Capture the cell that displays the provided text and extract its [X, Y] central coordinate. 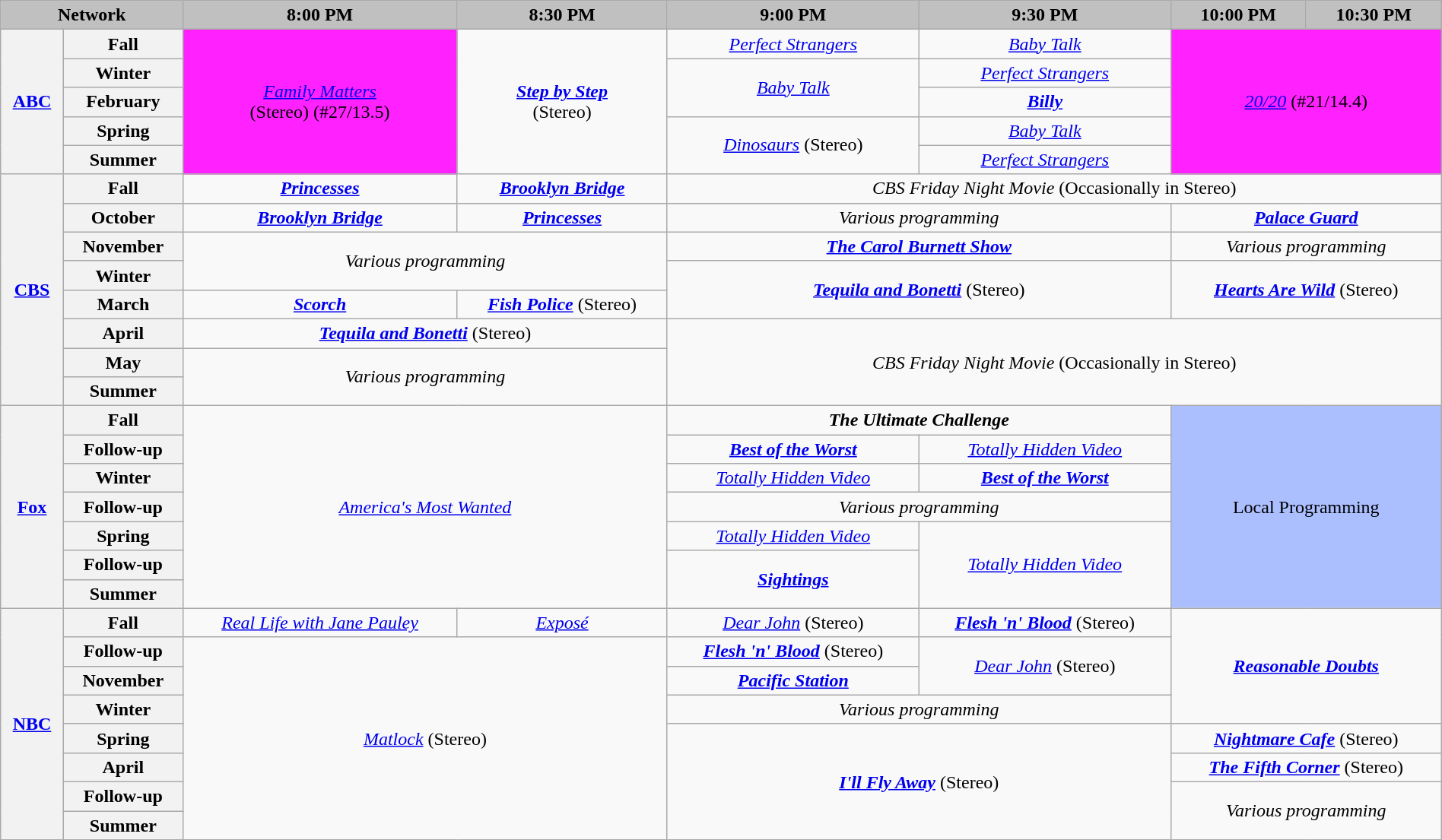
Local Programming [1306, 507]
The Carol Burnett Show [919, 246]
Sightings [792, 579]
May [123, 363]
I'll Fly Away (Stereo) [919, 781]
Pacific Station [792, 680]
The Fifth Corner (Stereo) [1306, 767]
America's Most Wanted [424, 507]
CBS [32, 290]
Fish Police (Stereo) [563, 304]
Hearts Are Wild (Stereo) [1306, 290]
Exposé [563, 623]
March [123, 304]
10:30 PM [1374, 15]
10:00 PM [1238, 15]
ABC [32, 102]
Network [92, 15]
Nightmare Cafe (Stereo) [1306, 738]
The Ultimate Challenge [919, 420]
Fox [32, 507]
8:00 PM [319, 15]
Family Matters(Stereo) (#27/13.5) [319, 102]
October [123, 217]
Reasonable Doubts [1306, 666]
Matlock (Stereo) [424, 738]
Real Life with Jane Pauley [319, 623]
February [123, 102]
9:00 PM [792, 15]
20/20 (#21/14.4) [1306, 102]
Scorch [319, 304]
9:30 PM [1045, 15]
NBC [32, 724]
8:30 PM [563, 15]
Dinosaurs (Stereo) [792, 145]
Palace Guard [1306, 217]
Billy [1045, 102]
Step by Step(Stereo) [563, 102]
